For the text-containing cell, return its midpoint in (X, Y) coordinate format. 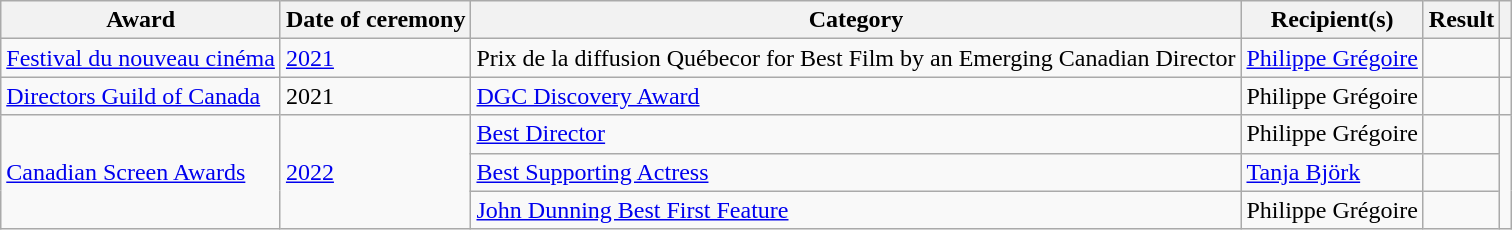
Date of ceremony (376, 20)
Festival du nouveau cinéma (141, 58)
John Dunning Best First Feature (856, 210)
Award (141, 20)
Canadian Screen Awards (141, 172)
DGC Discovery Award (856, 96)
Category (856, 20)
Recipient(s) (1332, 20)
Best Director (856, 134)
Prix de la diffusion Québecor for Best Film by an Emerging Canadian Director (856, 58)
Result (1461, 20)
Tanja Björk (1332, 172)
Best Supporting Actress (856, 172)
2022 (376, 172)
Directors Guild of Canada (141, 96)
